Return [x, y] of the center of cell containing provided text 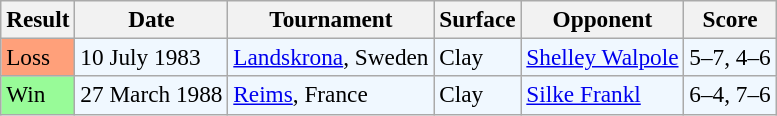
10 July 1983 [152, 57]
Date [152, 19]
5–7, 4–6 [730, 57]
Result [38, 19]
Win [38, 95]
Silke Frankl [602, 95]
6–4, 7–6 [730, 95]
Opponent [602, 19]
27 March 1988 [152, 95]
Score [730, 19]
Tournament [331, 19]
Surface [478, 19]
Reims, France [331, 95]
Loss [38, 57]
Shelley Walpole [602, 57]
Landskrona, Sweden [331, 57]
